Identify which cell holds the provided text, then report its [X, Y] central coordinate. 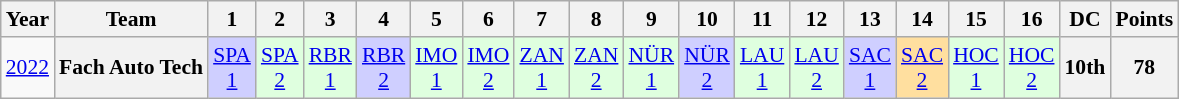
14 [922, 19]
3 [330, 19]
7 [541, 19]
10th [1086, 68]
12 [816, 19]
9 [651, 19]
LAU1 [762, 68]
RBR1 [330, 68]
DC [1086, 19]
10 [707, 19]
15 [976, 19]
HOC2 [1032, 68]
SPA2 [280, 68]
IMO2 [488, 68]
SAC1 [870, 68]
8 [596, 19]
11 [762, 19]
78 [1144, 68]
NÜR2 [707, 68]
13 [870, 19]
Points [1144, 19]
16 [1032, 19]
6 [488, 19]
Team [131, 19]
IMO1 [436, 68]
SAC2 [922, 68]
SPA1 [232, 68]
1 [232, 19]
ZAN2 [596, 68]
HOC1 [976, 68]
ZAN1 [541, 68]
RBR2 [384, 68]
Year [28, 19]
2022 [28, 68]
5 [436, 19]
4 [384, 19]
2 [280, 19]
Fach Auto Tech [131, 68]
NÜR1 [651, 68]
LAU2 [816, 68]
